Provide the [X, Y] coordinate of the cell's center where the given text is located.  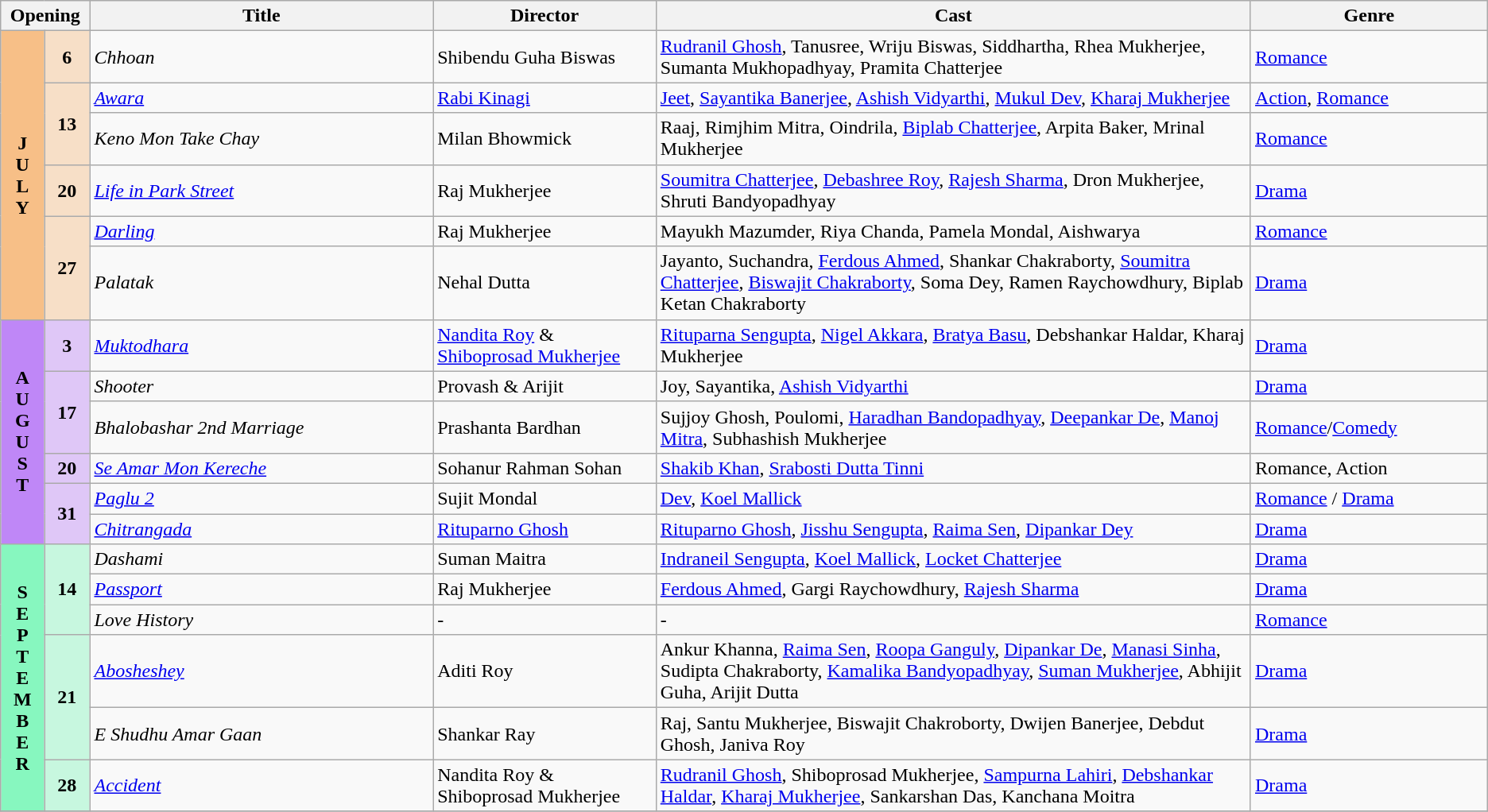
Action, Romance [1369, 98]
Mayukh Mazumder, Riya Chanda, Pamela Mondal, Aishwarya [953, 231]
Title [262, 16]
Paglu 2 [262, 498]
Rituparna Sengupta, Nigel Akkara, Bratya Basu, Debshankar Haldar, Kharaj Mukherjee [953, 345]
21 [67, 698]
Genre [1369, 16]
Milan Bhowmick [545, 138]
6 [67, 57]
Cast [953, 16]
Awara [262, 98]
Love History [262, 620]
3 [67, 345]
Palatak [262, 283]
28 [67, 785]
Romance / Drama [1369, 498]
Shankar Ray [545, 734]
Abosheshey [262, 671]
Shooter [262, 386]
Passport [262, 590]
Rituparno Ghosh, Jisshu Sengupta, Raima Sen, Dipankar Dey [953, 528]
Keno Mon Take Chay [262, 138]
Joy, Sayantika, Ashish Vidyarthi [953, 386]
Se Amar Mon Kereche [262, 468]
JULY [22, 175]
Shibendu Guha Biswas [545, 57]
Life in Park Street [262, 191]
27 [67, 268]
Aditi Roy [545, 671]
Nehal Dutta [545, 283]
31 [67, 513]
13 [67, 124]
E Shudhu Amar Gaan [262, 734]
Director [545, 16]
Darling [262, 231]
Accident [262, 785]
17 [67, 412]
Sohanur Rahman Sohan [545, 468]
Shakib Khan, Srabosti Dutta Tinni [953, 468]
Suman Maitra [545, 559]
Jeet, Sayantika Banerjee, Ashish Vidyarthi, Mukul Dev, Kharaj Mukherjee [953, 98]
Chitrangada [262, 528]
Opening [45, 16]
SEPTEMBER [22, 678]
Dev, Koel Mallick [953, 498]
Ferdous Ahmed, Gargi Raychowdhury, Rajesh Sharma [953, 590]
Soumitra Chatterjee, Debashree Roy, Rajesh Sharma, Dron Mukherjee, Shruti Bandyopadhyay [953, 191]
Romance, Action [1369, 468]
Rudranil Ghosh, Tanusree, Wriju Biswas, Siddhartha, Rhea Mukherjee, Sumanta Mukhopadhyay, Pramita Chatterjee [953, 57]
Raj, Santu Mukherjee, Biswajit Chakroborty, Dwijen Banerjee, Debdut Ghosh, Janiva Roy [953, 734]
Rudranil Ghosh, Shiboprosad Mukherjee, Sampurna Lahiri, Debshankar Haldar, Kharaj Mukherjee, Sankarshan Das, Kanchana Moitra [953, 785]
Indraneil Sengupta, Koel Mallick, Locket Chatterjee [953, 559]
Chhoan [262, 57]
Muktodhara [262, 345]
Sujit Mondal [545, 498]
Prashanta Bardhan [545, 427]
Rituparno Ghosh [545, 528]
Sujjoy Ghosh, Poulomi, Haradhan Bandopadhyay, Deepankar De, Manoj Mitra, Subhashish Mukherjee [953, 427]
Dashami [262, 559]
Provash & Arijit [545, 386]
Romance/Comedy [1369, 427]
Rabi Kinagi [545, 98]
AUGUST [22, 431]
Raaj, Rimjhim Mitra, Oindrila, Biplab Chatterjee, Arpita Baker, Mrinal Mukherjee [953, 138]
14 [67, 590]
Bhalobashar 2nd Marriage [262, 427]
